Locate the cell with the specified text and output its [X, Y] center coordinate. 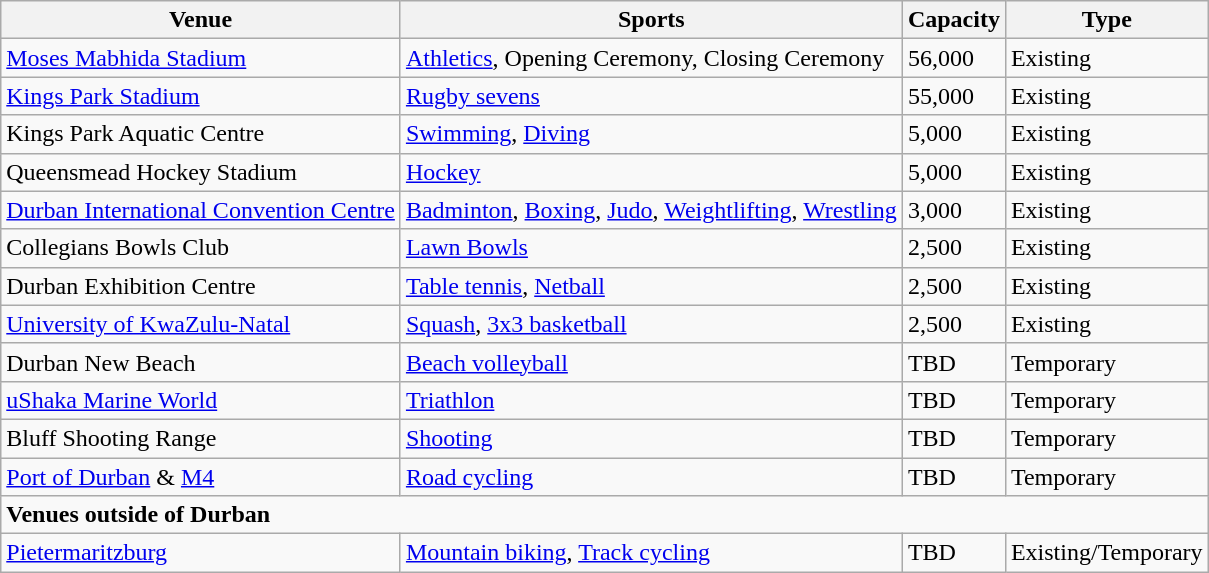
Table tennis, Netball [651, 286]
Lawn Bowls [651, 248]
University of KwaZulu-Natal [201, 324]
Durban International Convention Centre [201, 210]
55,000 [954, 96]
uShaka Marine World [201, 400]
Collegians Bowls Club [201, 248]
3,000 [954, 210]
Pietermaritzburg [201, 553]
Triathlon [651, 400]
Beach volleyball [651, 362]
Existing/Temporary [1106, 553]
Hockey [651, 172]
Venue [201, 20]
Shooting [651, 438]
56,000 [954, 58]
Venues outside of Durban [604, 515]
Kings Park Stadium [201, 96]
Capacity [954, 20]
Sports [651, 20]
Mountain biking, Track cycling [651, 553]
Athletics, Opening Ceremony, Closing Ceremony [651, 58]
Port of Durban & M4 [201, 477]
Badminton, Boxing, Judo, Weightlifting, Wrestling [651, 210]
Squash, 3x3 basketball [651, 324]
Durban New Beach [201, 362]
Swimming, Diving [651, 134]
Kings Park Aquatic Centre [201, 134]
Road cycling [651, 477]
Queensmead Hockey Stadium [201, 172]
Rugby sevens [651, 96]
Moses Mabhida Stadium [201, 58]
Bluff Shooting Range [201, 438]
Type [1106, 20]
Durban Exhibition Centre [201, 286]
